Capture the cell that displays the provided text and extract its (x, y) central coordinate. 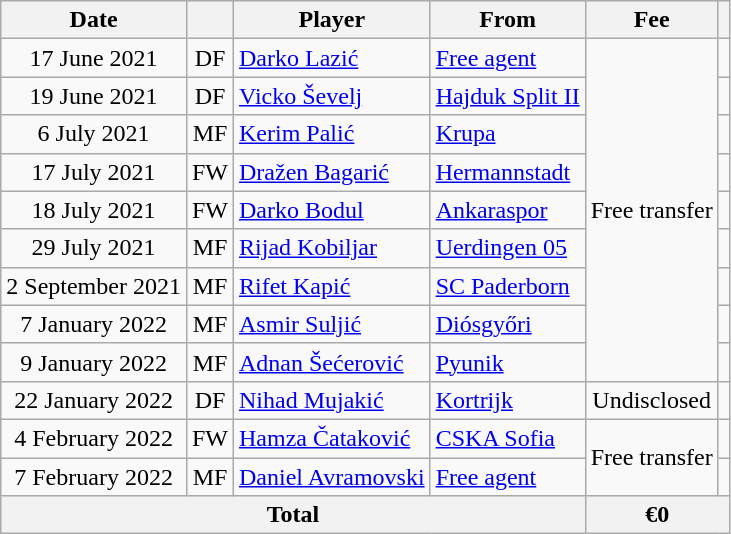
17 July 2021 (94, 172)
Darko Bodul (332, 210)
Darko Lazić (332, 58)
Dražen Bagarić (332, 172)
Adnan Šećerović (332, 362)
18 July 2021 (94, 210)
17 June 2021 (94, 58)
4 February 2022 (94, 438)
7 January 2022 (94, 324)
19 June 2021 (94, 96)
Diósgyőri (508, 324)
Undisclosed (652, 400)
6 July 2021 (94, 134)
SC Paderborn (508, 286)
Rijad Kobiljar (332, 248)
29 July 2021 (94, 248)
Asmir Suljić (332, 324)
Nihad Mujakić (332, 400)
From (508, 20)
Kerim Palić (332, 134)
Ankaraspor (508, 210)
Hajduk Split II (508, 96)
Rifet Kapić (332, 286)
Player (332, 20)
22 January 2022 (94, 400)
Kortrijk (508, 400)
Krupa (508, 134)
Hamza Čataković (332, 438)
CSKA Sofia (508, 438)
2 September 2021 (94, 286)
Fee (652, 20)
Pyunik (508, 362)
€0 (657, 515)
Total (293, 515)
Date (94, 20)
Uerdingen 05 (508, 248)
7 February 2022 (94, 477)
Vicko Ševelj (332, 96)
9 January 2022 (94, 362)
Hermannstadt (508, 172)
Daniel Avramovski (332, 477)
